Capture the cell that displays the provided text and extract its [X, Y] central coordinate. 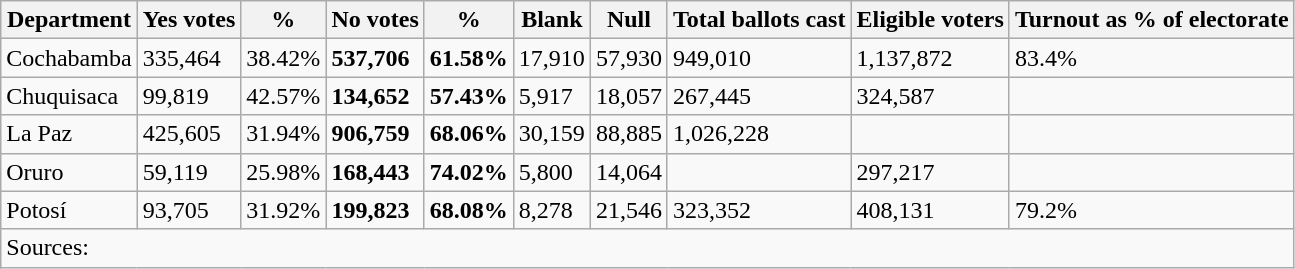
14,064 [628, 172]
83.4% [1152, 58]
324,587 [930, 96]
68.06% [468, 134]
Turnout as % of electorate [1152, 20]
8,278 [552, 210]
134,652 [375, 96]
5,800 [552, 172]
Oruro [69, 172]
38.42% [284, 58]
18,057 [628, 96]
88,885 [628, 134]
Total ballots cast [759, 20]
Null [628, 20]
323,352 [759, 210]
93,705 [189, 210]
949,010 [759, 58]
21,546 [628, 210]
30,159 [552, 134]
Department [69, 20]
408,131 [930, 210]
25.98% [284, 172]
5,917 [552, 96]
Sources: [648, 248]
57.43% [468, 96]
168,443 [375, 172]
1,137,872 [930, 58]
La Paz [69, 134]
335,464 [189, 58]
Yes votes [189, 20]
Chuquisaca [69, 96]
906,759 [375, 134]
42.57% [284, 96]
31.92% [284, 210]
Eligible voters [930, 20]
31.94% [284, 134]
267,445 [759, 96]
79.2% [1152, 210]
425,605 [189, 134]
537,706 [375, 58]
59,119 [189, 172]
61.58% [468, 58]
Blank [552, 20]
Potosí [69, 210]
57,930 [628, 58]
No votes [375, 20]
Cochabamba [69, 58]
17,910 [552, 58]
297,217 [930, 172]
99,819 [189, 96]
68.08% [468, 210]
1,026,228 [759, 134]
199,823 [375, 210]
74.02% [468, 172]
